Provide the (X, Y) coordinate of the cell's center where the given text is located.  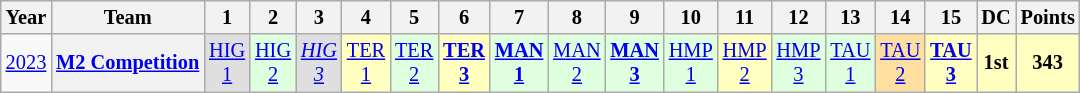
5 (414, 17)
3 (319, 17)
HIG1 (227, 63)
2 (273, 17)
Year (26, 17)
343 (1048, 63)
4 (366, 17)
1 (227, 17)
15 (950, 17)
MAN1 (519, 63)
2023 (26, 63)
13 (850, 17)
TAU3 (950, 63)
TER1 (366, 63)
TAU2 (900, 63)
MAN3 (634, 63)
14 (900, 17)
10 (691, 17)
TER2 (414, 63)
12 (799, 17)
TER3 (464, 63)
HMP3 (799, 63)
DC (996, 17)
MAN2 (576, 63)
Team (128, 17)
7 (519, 17)
M2 Competition (128, 63)
11 (745, 17)
6 (464, 17)
1st (996, 63)
HIG3 (319, 63)
HMP2 (745, 63)
HIG2 (273, 63)
8 (576, 17)
HMP1 (691, 63)
Points (1048, 17)
TAU1 (850, 63)
9 (634, 17)
